Identify which cell holds the provided text, then report its [X, Y] central coordinate. 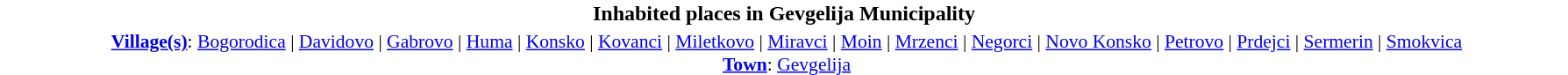
Inhabited places in Gevgelija Municipality [784, 13]
